Return [X, Y] of the center of cell containing provided text 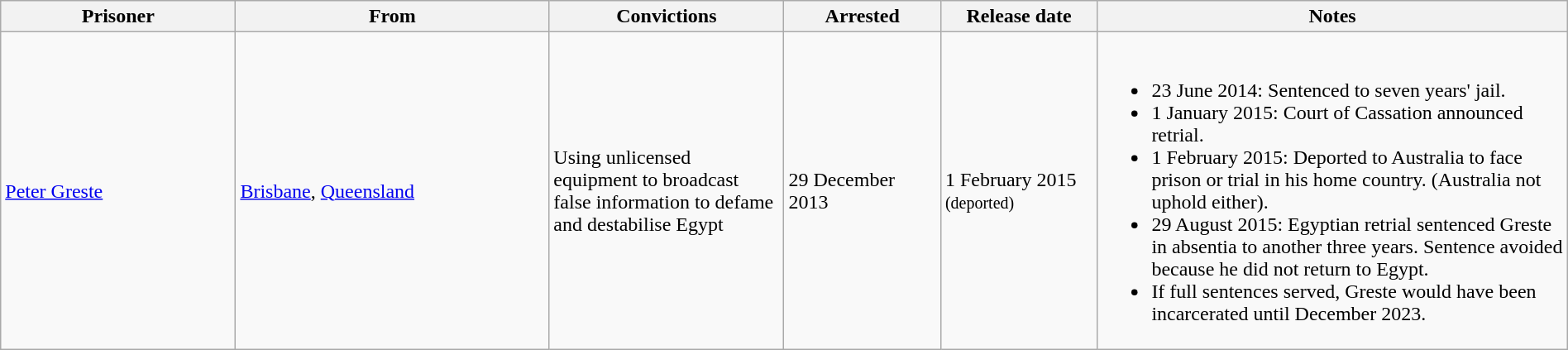
Peter Greste [118, 190]
1 February 2015 (deported) [1019, 190]
Release date [1019, 17]
Brisbane, Queensland [392, 190]
From [392, 17]
Arrested [862, 17]
29 December 2013 [862, 190]
Prisoner [118, 17]
Notes [1332, 17]
Convictions [667, 17]
Using unlicensed equipment to broadcast false information to defame and destabilise Egypt [667, 190]
